Scan for the cell matching the given text and deliver its (X, Y) coordinate at center. 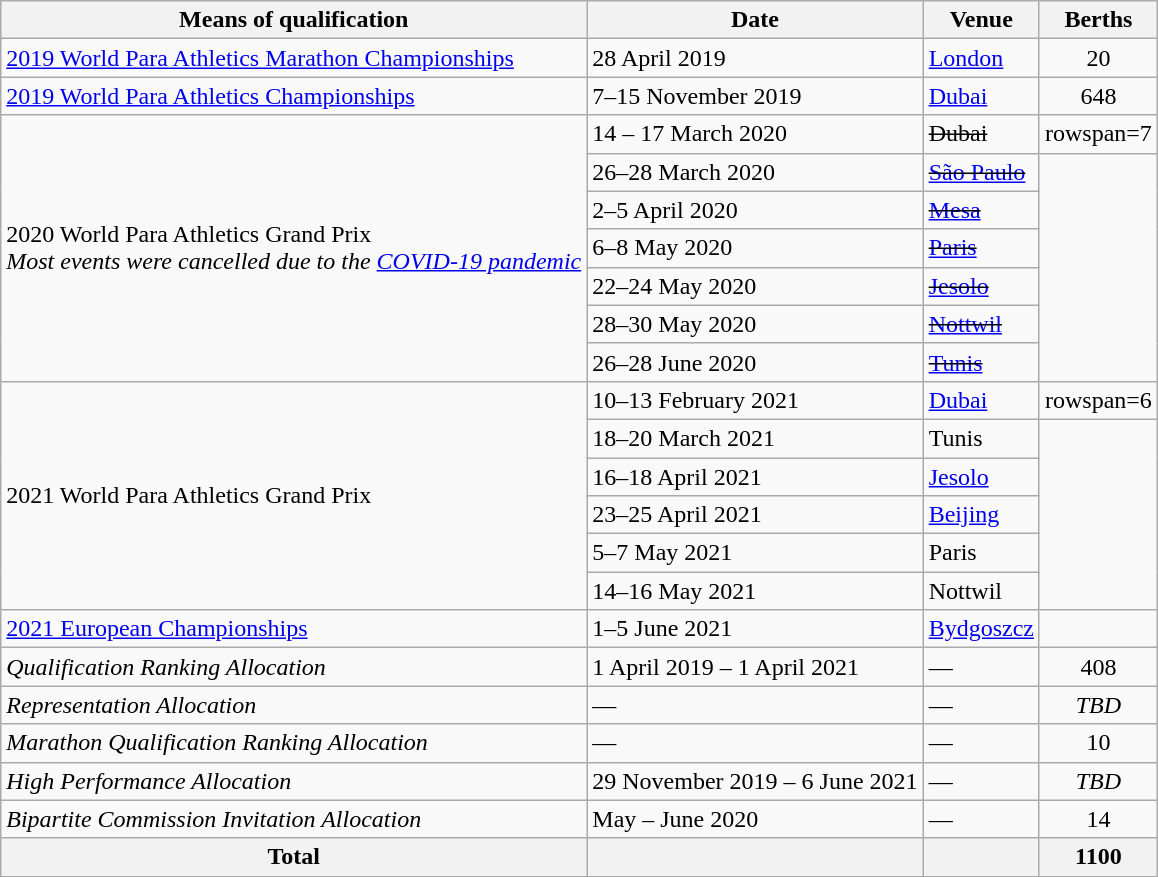
408 (1098, 667)
Date (755, 20)
14 – 17 March 2020 (755, 134)
7–15 November 2019 (755, 96)
Marathon Qualification Ranking Allocation (294, 743)
2021 European Championships (294, 629)
1100 (1098, 857)
Means of qualification (294, 20)
High Performance Allocation (294, 781)
16–18 April 2021 (755, 477)
1–5 June 2021 (755, 629)
Bydgoszcz (981, 629)
10–13 February 2021 (755, 400)
5–7 May 2021 (755, 553)
18–20 March 2021 (755, 438)
20 (1098, 58)
rowspan=6 (1098, 400)
2–5 April 2020 (755, 210)
28–30 May 2020 (755, 324)
2021 World Para Athletics Grand Prix (294, 495)
Venue (981, 20)
22–24 May 2020 (755, 286)
rowspan=7 (1098, 134)
29 November 2019 – 6 June 2021 (755, 781)
6–8 May 2020 (755, 248)
Qualification Ranking Allocation (294, 667)
Representation Allocation (294, 705)
2019 World Para Athletics Marathon Championships (294, 58)
London (981, 58)
Bipartite Commission Invitation Allocation (294, 819)
10 (1098, 743)
2020 World Para Athletics Grand PrixMost events were cancelled due to the COVID-19 pandemic (294, 248)
Total (294, 857)
14 (1098, 819)
23–25 April 2021 (755, 515)
14–16 May 2021 (755, 591)
2019 World Para Athletics Championships (294, 96)
26–28 June 2020 (755, 362)
1 April 2019 – 1 April 2021 (755, 667)
Mesa (981, 210)
28 April 2019 (755, 58)
São Paulo (981, 172)
Berths (1098, 20)
May – June 2020 (755, 819)
648 (1098, 96)
26–28 March 2020 (755, 172)
Beijing (981, 515)
